Determine the [x, y] coordinate at the center of the cell enclosing the given text.  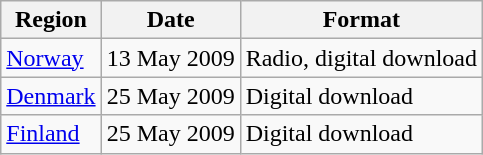
Radio, digital download [361, 58]
Format [361, 20]
Norway [51, 58]
Date [170, 20]
Region [51, 20]
Finland [51, 134]
Denmark [51, 96]
13 May 2009 [170, 58]
